Capture the cell that displays the provided text and extract its [x, y] central coordinate. 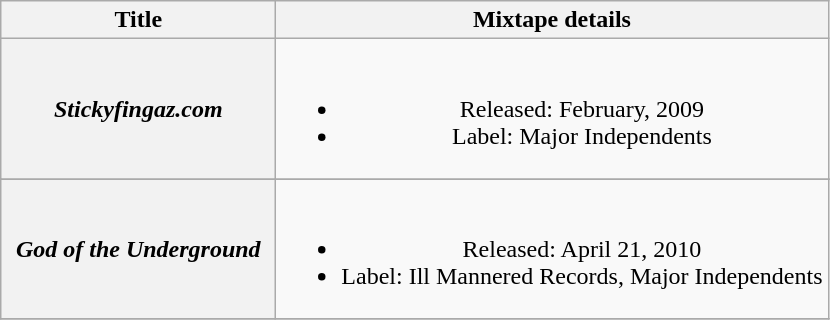
God of the Underground [138, 249]
Mixtape details [552, 20]
Stickyfingaz.com [138, 109]
Title [138, 20]
Released: April 21, 2010Label: Ill Mannered Records, Major Independents [552, 249]
Released: February, 2009Label: Major Independents [552, 109]
